Extract the [X, Y] coordinate from the center of the cell holding the provided text.  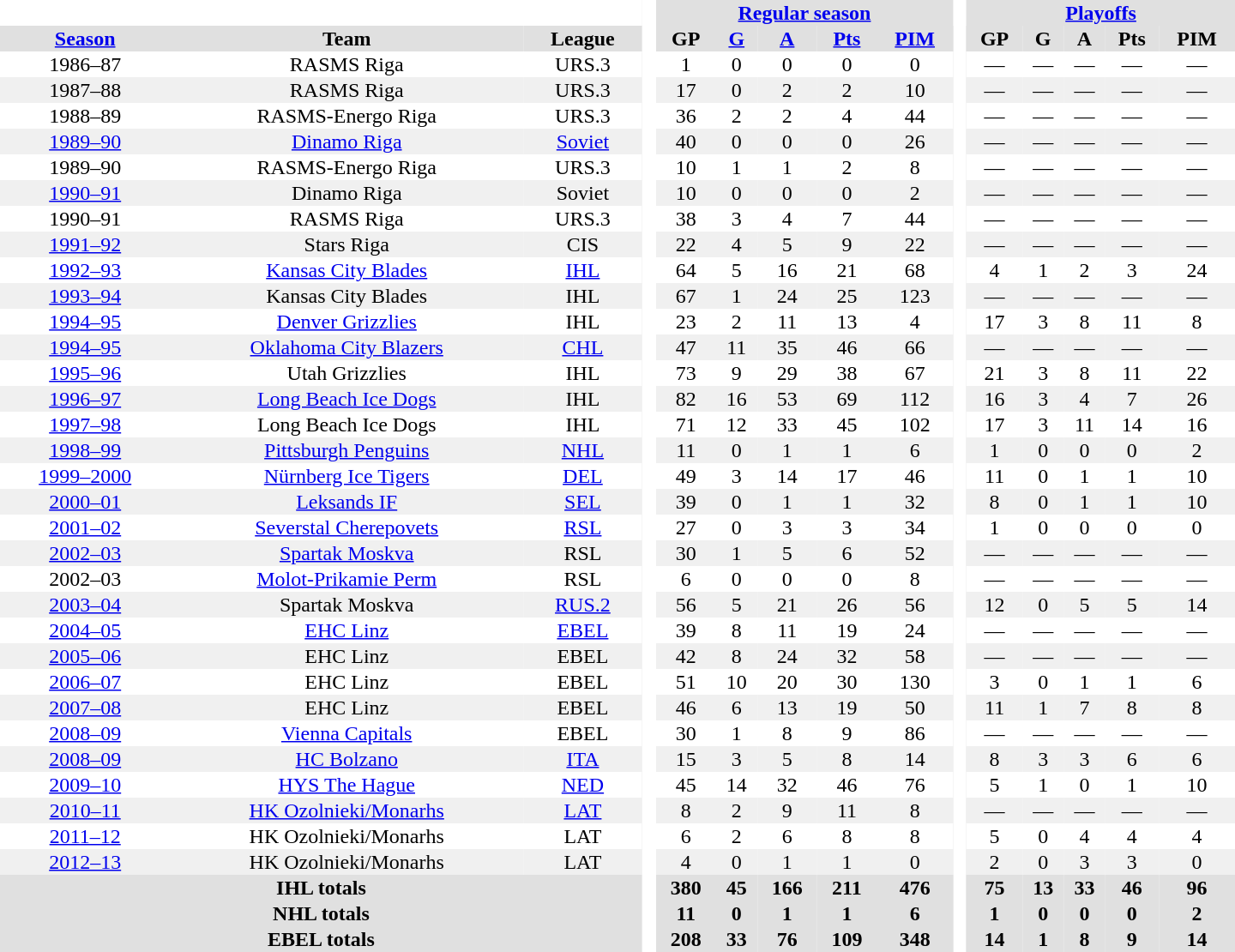
109 [847, 939]
Vienna Capitals [346, 733]
2009–10 [85, 785]
Denver Grizzlies [346, 322]
69 [847, 399]
64 [686, 270]
Molot-Prikamie Perm [346, 579]
211 [847, 888]
DEL [583, 476]
47 [686, 347]
1996–97 [85, 399]
25 [847, 296]
50 [914, 708]
42 [686, 656]
ITA [583, 759]
40 [686, 142]
58 [914, 656]
Oklahoma City Blazers [346, 347]
36 [686, 116]
Regular season [804, 13]
2006–07 [85, 682]
NHL [583, 450]
348 [914, 939]
29 [787, 373]
Stars Riga [346, 244]
68 [914, 270]
CIS [583, 244]
1991–92 [85, 244]
102 [914, 425]
2010–11 [85, 810]
EBEL totals [321, 939]
476 [914, 888]
2005–06 [85, 656]
IHL totals [321, 888]
Severstal Cherepovets [346, 527]
RUS.2 [583, 605]
HC Bolzano [346, 759]
1992–93 [85, 270]
208 [686, 939]
75 [995, 888]
123 [914, 296]
71 [686, 425]
35 [787, 347]
Playoffs [1101, 13]
1997–98 [85, 425]
1995–96 [85, 373]
2004–05 [85, 630]
86 [914, 733]
27 [686, 527]
NED [583, 785]
73 [686, 373]
Nürnberg Ice Tigers [346, 476]
2001–02 [85, 527]
52 [914, 553]
Team [346, 39]
1986–87 [85, 64]
112 [914, 399]
23 [686, 322]
20 [787, 682]
66 [914, 347]
15 [686, 759]
51 [686, 682]
NHL totals [321, 913]
1988–89 [85, 116]
2007–08 [85, 708]
49 [686, 476]
130 [914, 682]
Season [85, 39]
96 [1197, 888]
1987–88 [85, 90]
SEL [583, 502]
HYS The Hague [346, 785]
1993–94 [85, 296]
League [583, 39]
2011–12 [85, 836]
1999–2000 [85, 476]
2000–01 [85, 502]
53 [787, 399]
166 [787, 888]
2012–13 [85, 862]
380 [686, 888]
Leksands IF [346, 502]
Pittsburgh Penguins [346, 450]
82 [686, 399]
2003–04 [85, 605]
Utah Grizzlies [346, 373]
34 [914, 527]
CHL [583, 347]
1998–99 [85, 450]
